Detect which cell encompasses the target text, then output its (x, y) center coordinate. 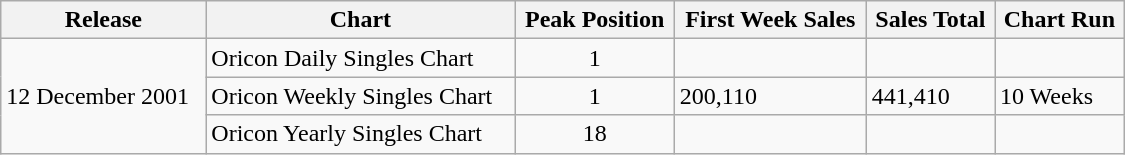
12 December 2001 (104, 96)
Oricon Daily Singles Chart (360, 58)
Release (104, 20)
200,110 (770, 96)
Oricon Weekly Singles Chart (360, 96)
10 Weeks (1060, 96)
18 (594, 134)
Chart (360, 20)
First Week Sales (770, 20)
Sales Total (930, 20)
Oricon Yearly Singles Chart (360, 134)
Peak Position (594, 20)
Chart Run (1060, 20)
441,410 (930, 96)
